Determine the (X, Y) coordinate at the center of the cell enclosing the given text.  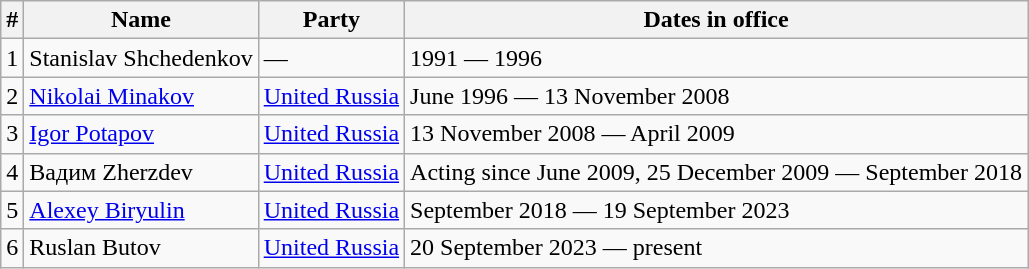
Alexey Biryulin (141, 210)
20 September 2023 — present (716, 248)
1 (12, 58)
Acting since June 2009, 25 December 2009 — September 2018 (716, 172)
Вадим Zherzdev (141, 172)
Stanislav Shchedenkov (141, 58)
3 (12, 134)
Party (331, 20)
# (12, 20)
13 November 2008 — April 2009 (716, 134)
4 (12, 172)
— (331, 58)
June 1996 — 13 November 2008 (716, 96)
5 (12, 210)
Nikolai Minakov (141, 96)
Igor Potapov (141, 134)
Ruslan Butov (141, 248)
Name (141, 20)
September 2018 — 19 September 2023 (716, 210)
1991 — 1996 (716, 58)
6 (12, 248)
Dates in office (716, 20)
2 (12, 96)
